Return the [x, y] coordinate for the center point of the cell that contains the specified text.  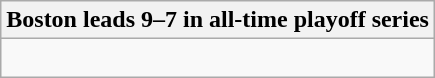
Boston leads 9–7 in all-time playoff series [218, 20]
